From the cell containing the given text, extract its center point as (x, y) coordinate. 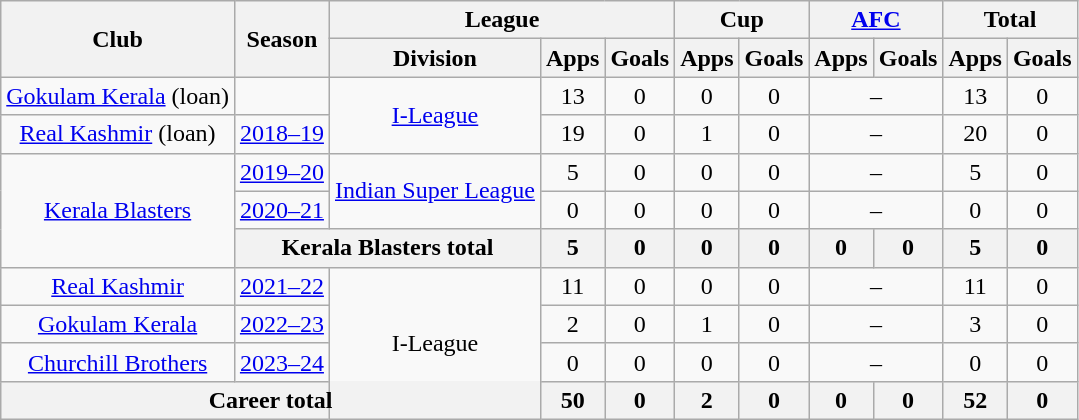
2023–24 (282, 362)
52 (975, 400)
Gokulam Kerala (118, 324)
Career total (271, 400)
Real Kashmir (118, 286)
Club (118, 39)
Division (434, 58)
2020–21 (282, 210)
AFC (876, 20)
Real Kashmir (loan) (118, 134)
50 (572, 400)
Churchill Brothers (118, 362)
Gokulam Kerala (loan) (118, 96)
Indian Super League (434, 191)
Kerala Blasters (118, 210)
Kerala Blasters total (387, 248)
Cup (742, 20)
League (502, 20)
Season (282, 39)
2019–20 (282, 172)
Total (1010, 20)
2022–23 (282, 324)
20 (975, 134)
19 (572, 134)
2018–19 (282, 134)
2021–22 (282, 286)
3 (975, 324)
